From the cell containing the given text, extract its center point as [X, Y] coordinate. 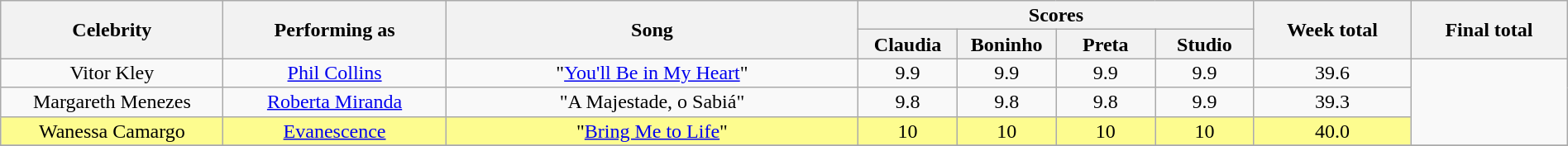
"A Majestade, o Sabiá" [652, 102]
"You'll Be in My Heart" [652, 73]
Final total [1489, 30]
Scores [1056, 15]
Studio [1205, 45]
Wanessa Camargo [112, 130]
Performing as [334, 30]
"Bring Me to Life" [652, 130]
Claudia [908, 45]
40.0 [1331, 130]
Vitor Kley [112, 73]
Week total [1331, 30]
Phil Collins [334, 73]
Boninho [1006, 45]
39.3 [1331, 102]
Song [652, 30]
39.6 [1331, 73]
Celebrity [112, 30]
Roberta Miranda [334, 102]
Margareth Menezes [112, 102]
Preta [1106, 45]
Evanescence [334, 130]
